Return [x, y] of the center of cell containing provided text 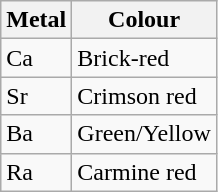
Crimson red [144, 96]
Brick-red [144, 58]
Metal [36, 20]
Ba [36, 134]
Colour [144, 20]
Carmine red [144, 172]
Ca [36, 58]
Ra [36, 172]
Sr [36, 96]
Green/Yellow [144, 134]
